From the cell containing the given text, extract its center point as [X, Y] coordinate. 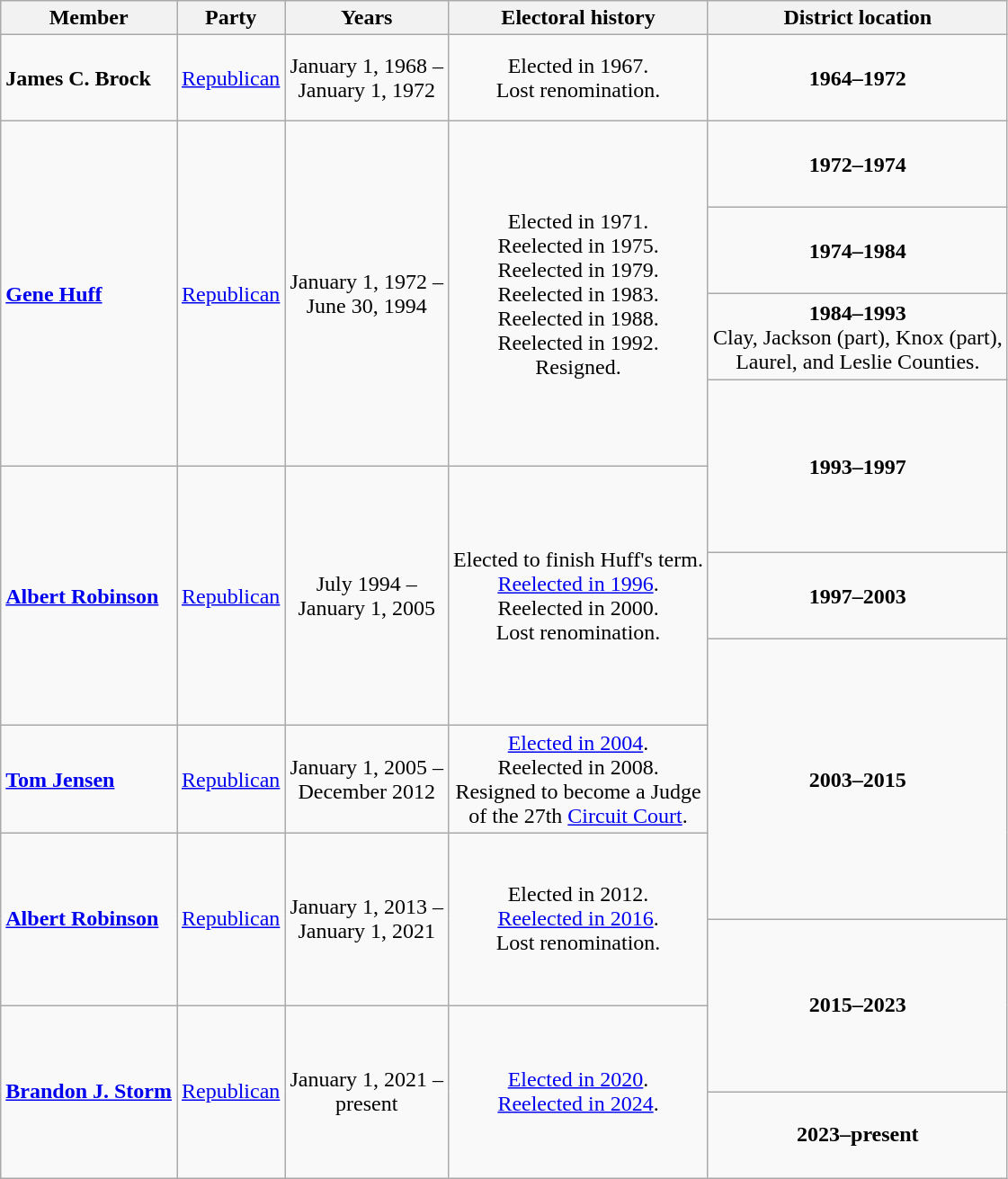
January 1, 1968 –January 1, 1972 [367, 78]
Member [89, 18]
Elected in 2020.Reelected in 2024. [579, 1092]
Brandon J. Storm [89, 1092]
1972–1974 [858, 165]
January 1, 2021 –present [367, 1092]
July 1994 –January 1, 2005 [367, 596]
1993–1997 [858, 467]
2015–2023 [858, 1005]
January 1, 1972 –June 30, 1994 [367, 294]
Years [367, 18]
Elected to finish Huff's term.Reelected in 1996.Reelected in 2000.Lost renomination. [579, 596]
Elected in 1971.Reelected in 1975.Reelected in 1979.Reelected in 1983.Reelected in 1988.Reelected in 1992.Resigned. [579, 294]
2003–2015 [858, 779]
1964–1972 [858, 78]
Elected in 2004.Reelected in 2008.Resigned to become a Judgeof the 27th Circuit Court. [579, 779]
2023–present [858, 1135]
Elected in 2012.Reelected in 2016.Lost renomination. [579, 919]
Electoral history [579, 18]
1997–2003 [858, 596]
Tom Jensen [89, 779]
Elected in 1967.Lost renomination. [579, 78]
January 1, 2005 –December 2012 [367, 779]
1974–1984 [858, 251]
Gene Huff [89, 294]
January 1, 2013 –January 1, 2021 [367, 919]
James C. Brock [89, 78]
1984–1993Clay, Jackson (part), Knox (part),Laurel, and Leslie Counties. [858, 337]
Party [230, 18]
District location [858, 18]
